Return the (x, y) coordinate for the center point of the cell that contains the specified text.  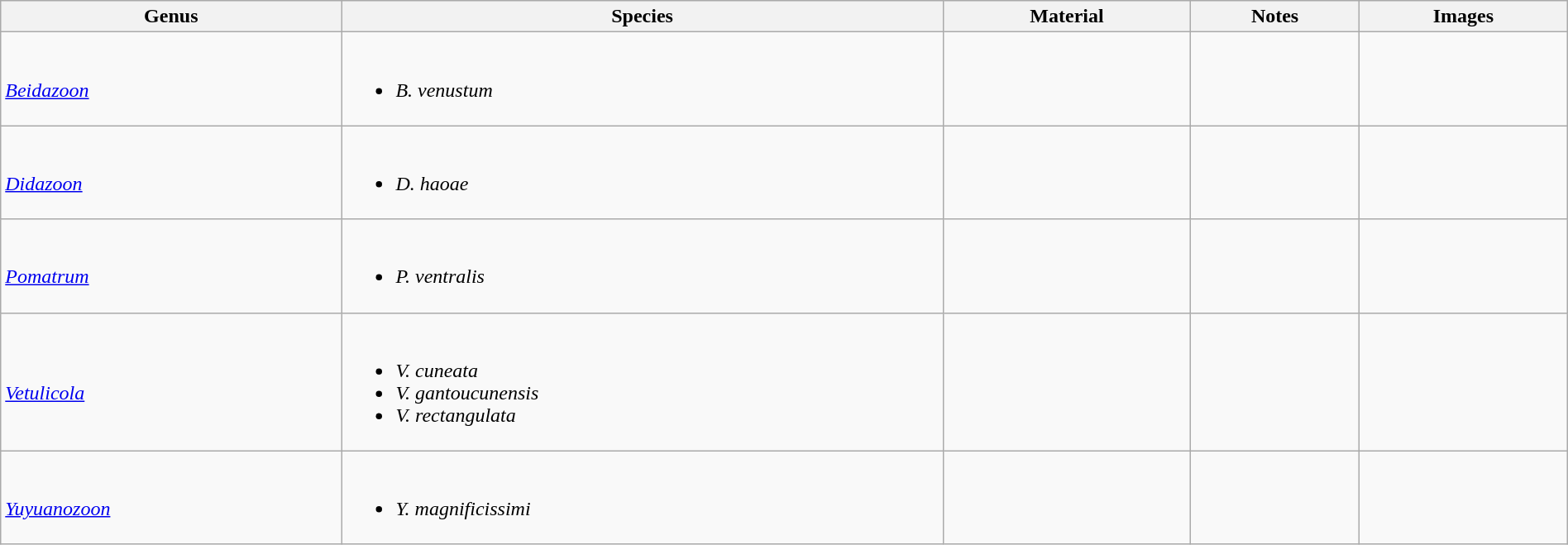
Didazoon (171, 172)
B. venustum (642, 79)
Y. magnificissimi (642, 498)
Pomatrum (171, 266)
P. ventralis (642, 266)
Notes (1275, 17)
Yuyuanozoon (171, 498)
V. cuneataV. gantoucunensisV. rectangulata (642, 382)
Vetulicola (171, 382)
Beidazoon (171, 79)
Species (642, 17)
Material (1067, 17)
D. haoae (642, 172)
Genus (171, 17)
Images (1464, 17)
